Return (x, y) of the center of cell containing provided text 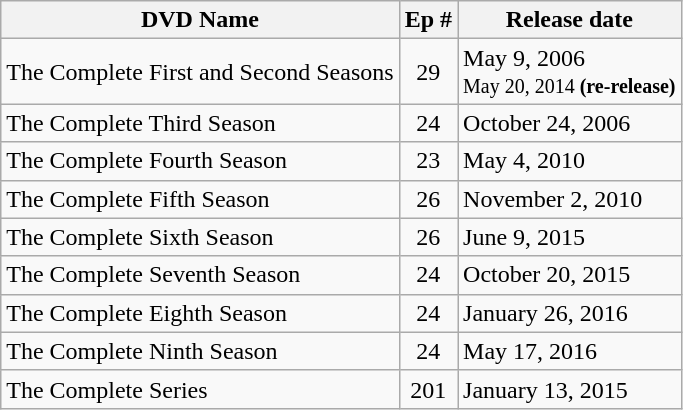
The Complete Eighth Season (200, 313)
The Complete Third Season (200, 123)
DVD Name (200, 20)
23 (428, 161)
The Complete Sixth Season (200, 237)
201 (428, 389)
May 9, 2006May 20, 2014 (re-release) (570, 72)
May 4, 2010 (570, 161)
January 26, 2016 (570, 313)
The Complete Seventh Season (200, 275)
May 17, 2016 (570, 351)
The Complete Series (200, 389)
The Complete Ninth Season (200, 351)
October 20, 2015 (570, 275)
The Complete Fifth Season (200, 199)
29 (428, 72)
June 9, 2015 (570, 237)
January 13, 2015 (570, 389)
October 24, 2006 (570, 123)
The Complete Fourth Season (200, 161)
Release date (570, 20)
The Complete First and Second Seasons (200, 72)
Ep # (428, 20)
November 2, 2010 (570, 199)
